Pinpoint the cell where the given text exists, returning its [x, y] midpoint coordinate. 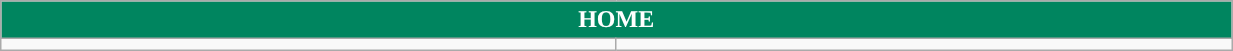
HOME [616, 20]
